Extract the [x, y] coordinate from the center of the cell holding the provided text.  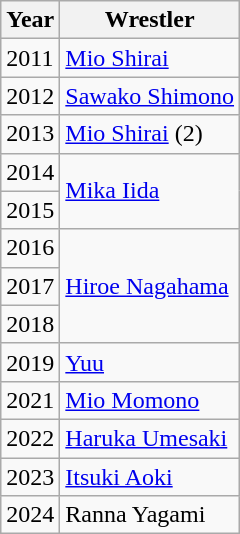
Sawako Shimono [150, 96]
2017 [30, 286]
2019 [30, 362]
2016 [30, 248]
2015 [30, 210]
Yuu [150, 362]
2022 [30, 438]
2012 [30, 96]
2011 [30, 58]
Mika Iida [150, 191]
2024 [30, 515]
Ranna Yagami [150, 515]
Mio Shirai (2) [150, 134]
Haruka Umesaki [150, 438]
2021 [30, 400]
Itsuki Aoki [150, 477]
2023 [30, 477]
Wrestler [150, 20]
2018 [30, 324]
2013 [30, 134]
Mio Shirai [150, 58]
Hiroe Nagahama [150, 286]
Year [30, 20]
Mio Momono [150, 400]
2014 [30, 172]
